Return [X, Y] of the center of cell containing provided text 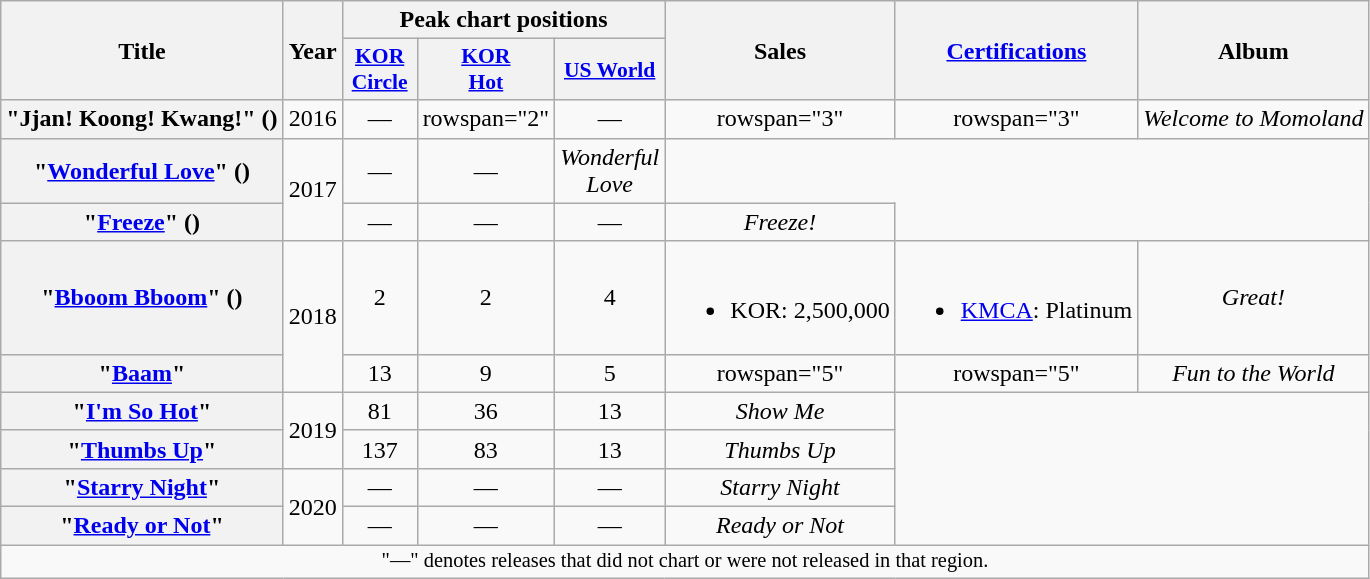
"I'm So Hot" [142, 411]
"Thumbs Up" [142, 449]
KORHot [486, 70]
83 [486, 449]
"Starry Night" [142, 487]
Freeze! [780, 222]
"Ready or Not" [142, 525]
Thumbs Up [780, 449]
"Wonderful Love" () [142, 170]
"Freeze" () [142, 222]
Fun to the World [1254, 373]
Welcome to Momoland [1254, 119]
KMCA: Platinum [1016, 298]
36 [486, 411]
Ready or Not [780, 525]
Album [1254, 50]
Title [142, 50]
9 [486, 373]
4 [610, 298]
2018 [312, 316]
"Bboom Bboom" () [142, 298]
2016 [312, 119]
US World [610, 70]
"Jjan! Koong! Kwang!" () [142, 119]
KOR: 2,500,000 [780, 298]
2017 [312, 190]
2020 [312, 506]
Great! [1254, 298]
Year [312, 50]
Show Me [780, 411]
137 [380, 449]
Peak chart positions [504, 20]
Starry Night [780, 487]
Certifications [1016, 50]
2019 [312, 430]
Sales [780, 50]
KORCircle [380, 70]
"—" denotes releases that did not chart or were not released in that region. [685, 561]
81 [380, 411]
rowspan="2" [486, 119]
"Baam" [142, 373]
Wonderful Love [610, 170]
5 [610, 373]
